Extract the [x, y] coordinate from the center of the cell holding the provided text.  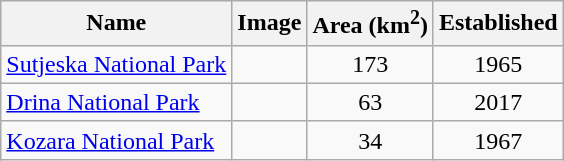
2017 [498, 102]
Sutjeska National Park [116, 64]
173 [370, 64]
Established [498, 24]
Image [270, 24]
Area (km2) [370, 24]
Name [116, 24]
Drina National Park [116, 102]
63 [370, 102]
Kozara National Park [116, 140]
1965 [498, 64]
1967 [498, 140]
34 [370, 140]
